Extract the [X, Y] coordinate from the center of the cell holding the provided text.  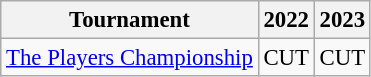
Tournament [130, 20]
2023 [342, 20]
The Players Championship [130, 58]
2022 [286, 20]
